Search for the cell housing the specified text and yield its [X, Y] center coordinate. 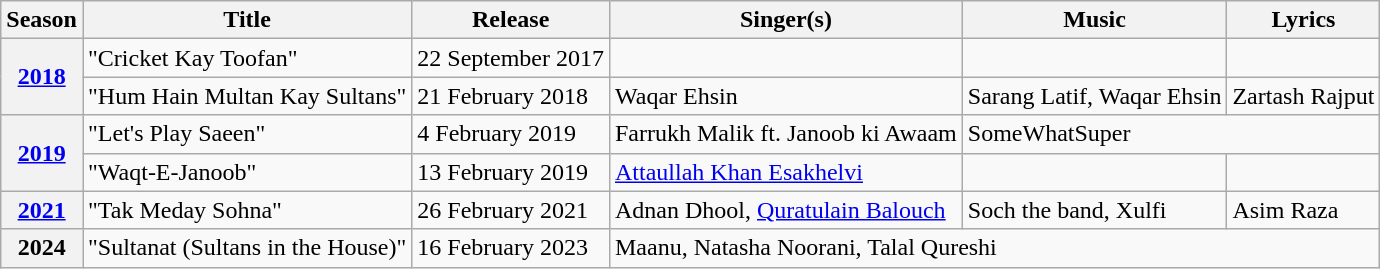
Asim Raza [1304, 210]
26 February 2021 [511, 210]
2018 [42, 77]
Waqar Ehsin [786, 96]
Soch the band, Xulfi [1094, 210]
Lyrics [1304, 20]
21 February 2018 [511, 96]
2019 [42, 153]
Farrukh Malik ft. Janoob ki Awaam [786, 134]
Season [42, 20]
"Let's Play Saeen" [246, 134]
2021 [42, 210]
4 February 2019 [511, 134]
"Waqt-E-Janoob" [246, 172]
SomeWhatSuper [1171, 134]
"Hum Hain Multan Kay Sultans" [246, 96]
2024 [42, 248]
Sarang Latif, Waqar Ehsin [1094, 96]
"Sultanat (Sultans in the House)" [246, 248]
22 September 2017 [511, 58]
Zartash Rajput [1304, 96]
Release [511, 20]
16 February 2023 [511, 248]
Maanu, Natasha Noorani, Talal Qureshi [994, 248]
Music [1094, 20]
13 February 2019 [511, 172]
Singer(s) [786, 20]
Adnan Dhool, Quratulain Balouch [786, 210]
"Cricket Kay Toofan" [246, 58]
"Tak Meday Sohna" [246, 210]
Title [246, 20]
Attaullah Khan Esakhelvi [786, 172]
